Determine the [X, Y] coordinate at the center of the cell enclosing the given text.  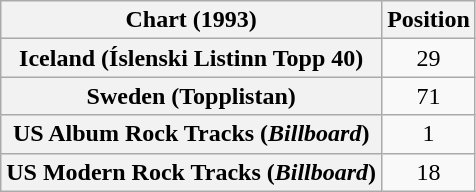
Iceland (Íslenski Listinn Topp 40) [192, 58]
US Album Rock Tracks (Billboard) [192, 134]
29 [429, 58]
US Modern Rock Tracks (Billboard) [192, 172]
1 [429, 134]
Position [429, 20]
71 [429, 96]
Sweden (Topplistan) [192, 96]
Chart (1993) [192, 20]
18 [429, 172]
